Scan for the cell matching the given text and deliver its [X, Y] coordinate at center. 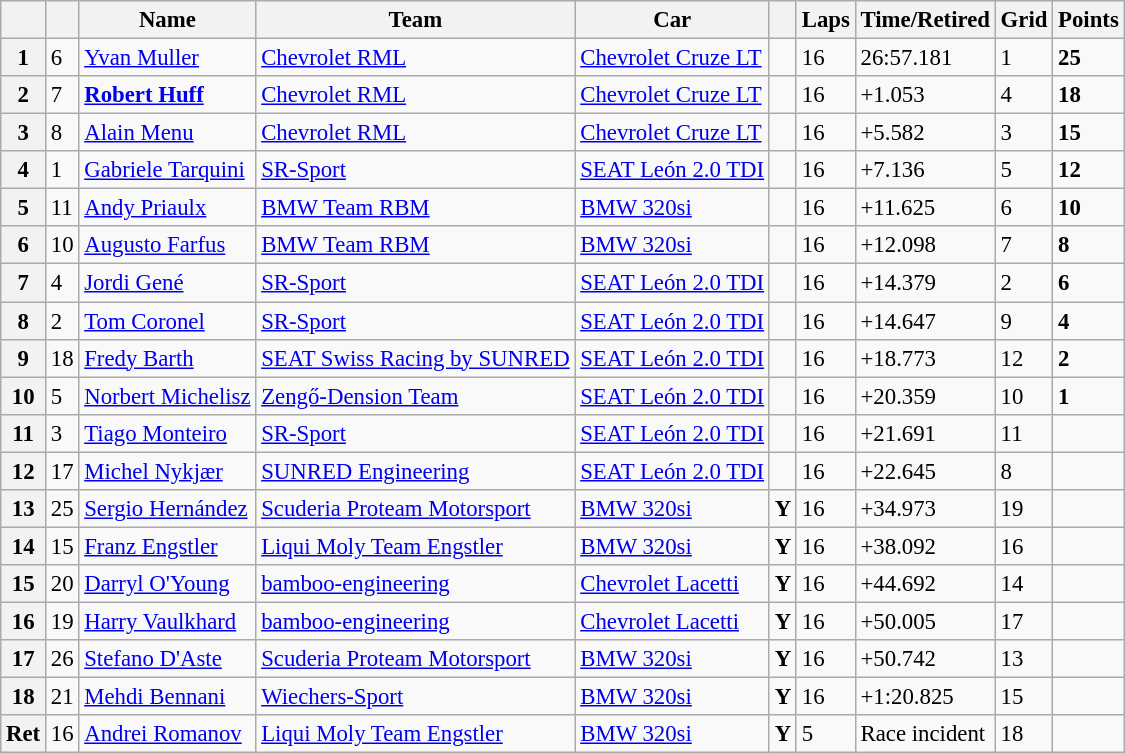
+1:20.825 [925, 697]
+14.379 [925, 283]
Car [672, 20]
+38.092 [925, 546]
+34.973 [925, 509]
Points [1088, 20]
Yvan Muller [168, 58]
Andrei Romanov [168, 734]
Wiechers-Sport [416, 697]
Sergio Hernández [168, 509]
SEAT Swiss Racing by SUNRED [416, 358]
+14.647 [925, 321]
Michel Nykjær [168, 471]
+21.691 [925, 433]
26:57.181 [925, 58]
Laps [826, 20]
Alain Menu [168, 133]
Fredy Barth [168, 358]
Darryl O'Young [168, 584]
Gabriele Tarquini [168, 170]
Robert Huff [168, 95]
+7.136 [925, 170]
Norbert Michelisz [168, 396]
Andy Priaulx [168, 208]
21 [62, 697]
+11.625 [925, 208]
26 [62, 659]
Name [168, 20]
+22.645 [925, 471]
Augusto Farfus [168, 245]
+18.773 [925, 358]
+1.053 [925, 95]
+5.582 [925, 133]
Grid [1024, 20]
+50.742 [925, 659]
Team [416, 20]
+12.098 [925, 245]
Ret [24, 734]
Tom Coronel [168, 321]
+44.692 [925, 584]
Stefano D'Aste [168, 659]
20 [62, 584]
+50.005 [925, 621]
SUNRED Engineering [416, 471]
Zengő-Dension Team [416, 396]
Harry Vaulkhard [168, 621]
+20.359 [925, 396]
Tiago Monteiro [168, 433]
Franz Engstler [168, 546]
Mehdi Bennani [168, 697]
Time/Retired [925, 20]
Race incident [925, 734]
Jordi Gené [168, 283]
